For the text-containing cell, return its midpoint in [x, y] coordinate format. 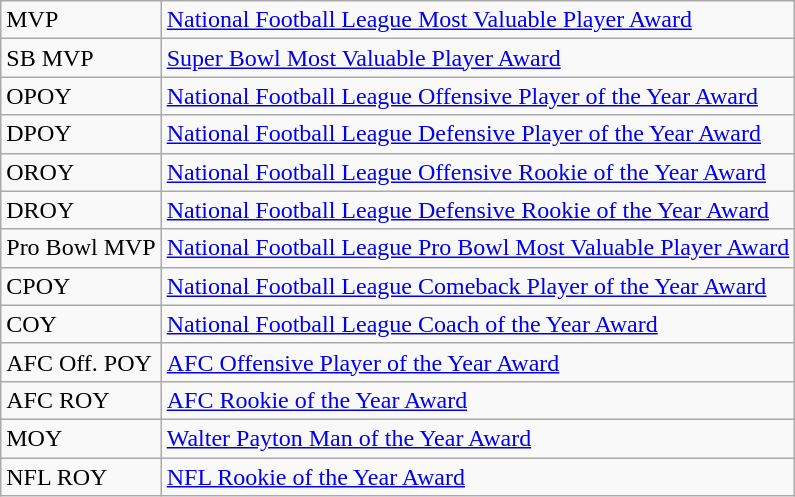
National Football League Offensive Player of the Year Award [478, 96]
National Football League Most Valuable Player Award [478, 20]
AFC Offensive Player of the Year Award [478, 362]
Super Bowl Most Valuable Player Award [478, 58]
NFL Rookie of the Year Award [478, 477]
SB MVP [81, 58]
AFC ROY [81, 400]
AFC Rookie of the Year Award [478, 400]
National Football League Coach of the Year Award [478, 324]
MVP [81, 20]
DPOY [81, 134]
National Football League Defensive Rookie of the Year Award [478, 210]
Pro Bowl MVP [81, 248]
National Football League Comeback Player of the Year Award [478, 286]
OROY [81, 172]
COY [81, 324]
Walter Payton Man of the Year Award [478, 438]
MOY [81, 438]
OPOY [81, 96]
NFL ROY [81, 477]
National Football League Defensive Player of the Year Award [478, 134]
National Football League Pro Bowl Most Valuable Player Award [478, 248]
DROY [81, 210]
AFC Off. POY [81, 362]
CPOY [81, 286]
National Football League Offensive Rookie of the Year Award [478, 172]
